Extract the (X, Y) coordinate from the center of the cell holding the provided text.  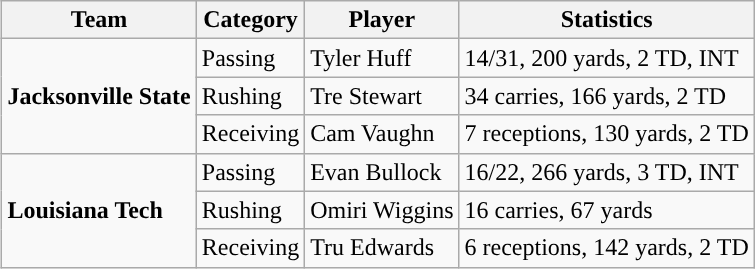
Tre Stewart (382, 96)
Cam Vaughn (382, 134)
Player (382, 20)
Omiri Wiggins (382, 210)
Jacksonville State (99, 96)
16 carries, 67 yards (606, 210)
6 receptions, 142 yards, 2 TD (606, 248)
Louisiana Tech (99, 210)
Evan Bullock (382, 172)
Statistics (606, 20)
34 carries, 166 yards, 2 TD (606, 96)
Tyler Huff (382, 58)
Category (250, 20)
Tru Edwards (382, 248)
14/31, 200 yards, 2 TD, INT (606, 58)
16/22, 266 yards, 3 TD, INT (606, 172)
7 receptions, 130 yards, 2 TD (606, 134)
Team (99, 20)
